For the text-containing cell, return its midpoint in [X, Y] coordinate format. 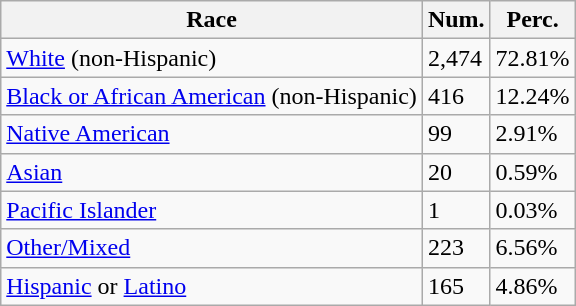
416 [456, 96]
Pacific Islander [212, 210]
0.03% [532, 210]
99 [456, 134]
0.59% [532, 172]
Asian [212, 172]
20 [456, 172]
1 [456, 210]
Other/Mixed [212, 248]
223 [456, 248]
Perc. [532, 20]
72.81% [532, 58]
6.56% [532, 248]
Num. [456, 20]
Black or African American (non-Hispanic) [212, 96]
165 [456, 286]
4.86% [532, 286]
Native American [212, 134]
Race [212, 20]
2.91% [532, 134]
2,474 [456, 58]
Hispanic or Latino [212, 286]
White (non-Hispanic) [212, 58]
12.24% [532, 96]
